Return the (x, y) coordinate for the center point of the cell that contains the specified text.  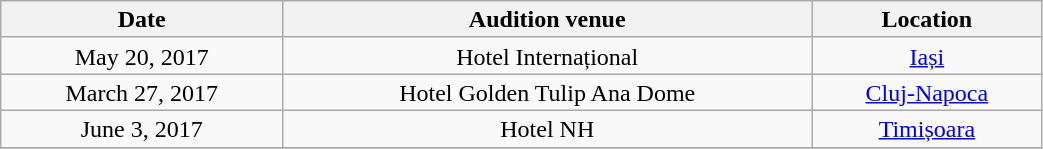
Iași (927, 56)
March 27, 2017 (142, 92)
Location (927, 20)
June 3, 2017 (142, 128)
May 20, 2017 (142, 56)
Hotel NH (548, 128)
Hotel Internațional (548, 56)
Cluj-Napoca (927, 92)
Hotel Golden Tulip Ana Dome (548, 92)
Audition venue (548, 20)
Date (142, 20)
Timișoara (927, 128)
